Determine the [x, y] coordinate at the center of the cell enclosing the given text.  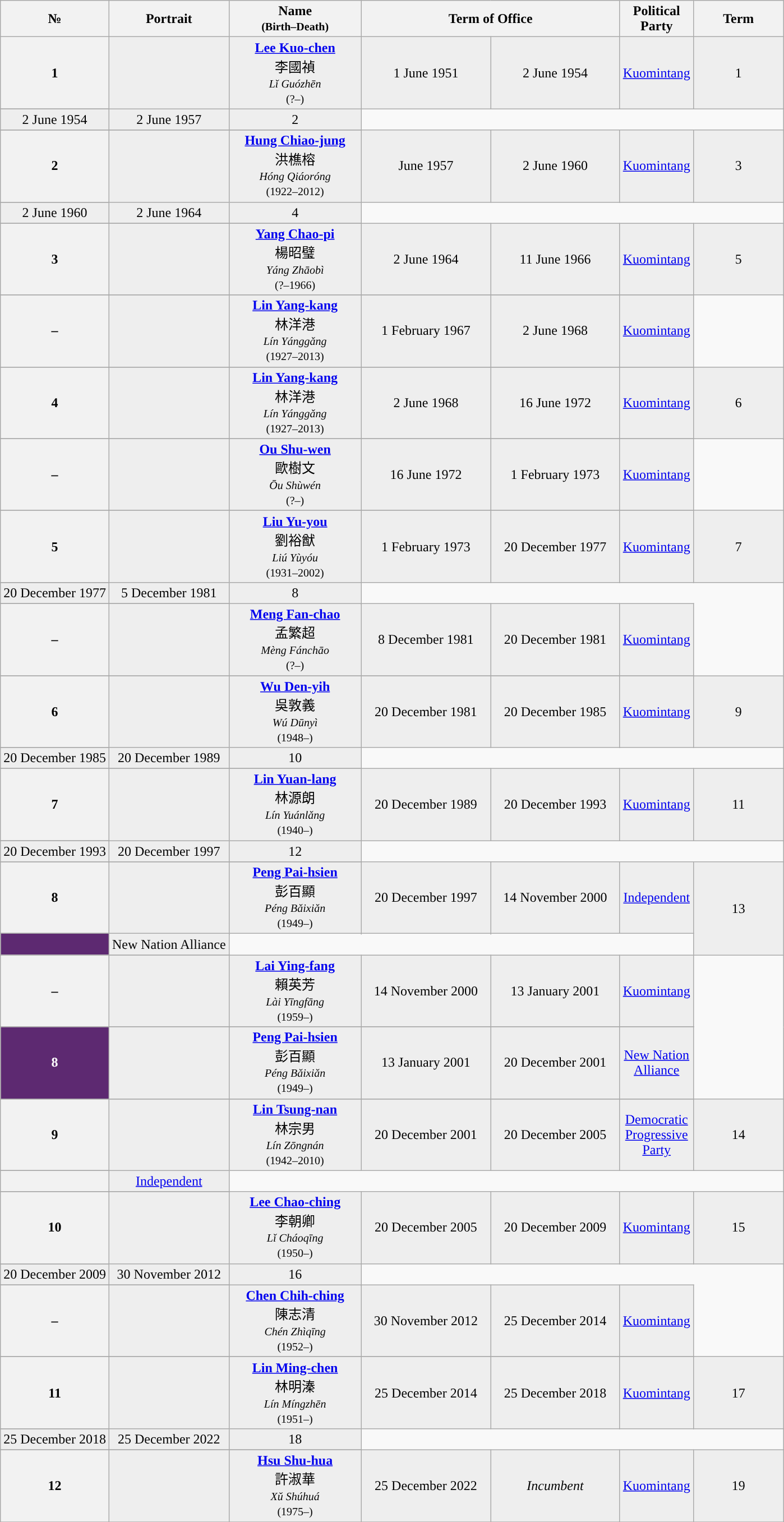
2 June 1957 [169, 119]
Liu Yu-you劉裕猷 Liú Yùyóu(1931–2002) [295, 546]
19 [738, 1486]
Term [738, 19]
Lin Tsung-nan林宗男 Lín Zōngnán(1942–2010) [295, 1134]
June 1957 [426, 166]
11 June 1966 [555, 259]
18 [295, 1439]
Chen Chih-ching陳志清 Chén Zhìqīng(1952–) [295, 1321]
1 June 1951 [426, 73]
Meng Fan-chao孟繁超 Mèng Fánchāo(?–) [295, 639]
13 [738, 908]
Yang Chao-pi楊昭璧 Yáng Zhāobì(?–1966) [295, 259]
Hsu Shu-hua許淑華 Xǔ Shúhuá(1975–) [295, 1486]
Lin Yuan-lang林源朗 Lín Yuánlǎng(1940–) [295, 805]
Name(Birth–Death) [295, 19]
Lee Chao-ching 李朝卿Lǐ Cháoqīng(1950–) [295, 1228]
5 December 1981 [169, 593]
Portrait [169, 19]
Hung Chiao-jung洪樵榕 Hóng Qiáoróng(1922–2012) [295, 166]
Lin Ming-chen 林明溱 Lín Míngzhēn(1951–) [295, 1392]
Ou Shu-wen歐樹文 Ōu Shùwén(?–) [295, 474]
17 [738, 1392]
1 February 1967 [426, 331]
16 [295, 1274]
№ [55, 19]
Term of Office [490, 19]
15 [738, 1228]
8 December 1981 [426, 639]
Lee Kuo-chen李國禎 Lǐ Guózhēn(?–) [295, 73]
Wu Den-yih吳敦義 Wú Dūnyì(1948–) [295, 711]
Political Party [656, 19]
Incumbent [555, 1486]
Democratic Progressive Party [656, 1134]
14 [738, 1134]
Lai Ying-fang賴英芳 Lài Yīngfāng(1959–) [295, 991]
